Pinpoint the cell where the given text exists, returning its [x, y] midpoint coordinate. 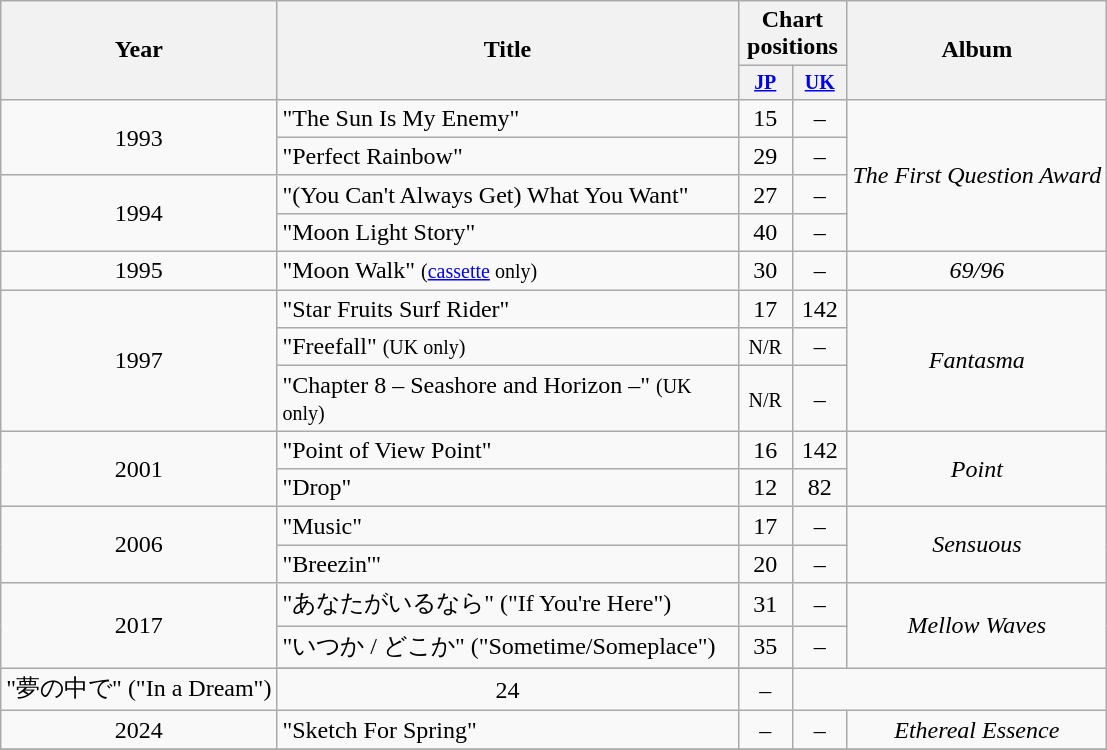
"Star Fruits Surf Rider" [508, 309]
Sensuous [977, 545]
2006 [139, 545]
Title [508, 50]
2024 [139, 730]
"Point of View Point" [508, 450]
27 [765, 194]
"Moon Light Story" [508, 232]
12 [765, 488]
31 [765, 604]
16 [765, 450]
"あなたがいるなら" ("If You're Here") [508, 604]
15 [765, 118]
82 [819, 488]
"Sketch For Spring" [508, 730]
1995 [139, 271]
"Music" [508, 526]
Point [977, 469]
Mellow Waves [977, 626]
30 [765, 271]
29 [765, 156]
"Perfect Rainbow" [508, 156]
Ethereal Essence [977, 730]
"Chapter 8 – Seashore and Horizon –" (UK only) [508, 398]
24 [508, 690]
"Breezin'" [508, 564]
1994 [139, 213]
40 [765, 232]
JP [765, 82]
The First Question Award [977, 175]
"夢の中で" ("In a Dream") [139, 690]
2017 [139, 626]
"(You Can't Always Get) What You Want" [508, 194]
"Moon Walk" (cassette only) [508, 271]
20 [765, 564]
"Drop" [508, 488]
"いつか / どこか" ("Sometime/Someplace") [508, 648]
Year [139, 50]
1993 [139, 137]
35 [765, 648]
"Freefall" (UK only) [508, 347]
"The Sun Is My Enemy" [508, 118]
1997 [139, 360]
Chart positions [792, 34]
UK [819, 82]
Album [977, 50]
Fantasma [977, 360]
2001 [139, 469]
69/96 [977, 271]
